Find where the given text appears and provide that cell's center as [X, Y] coordinate. 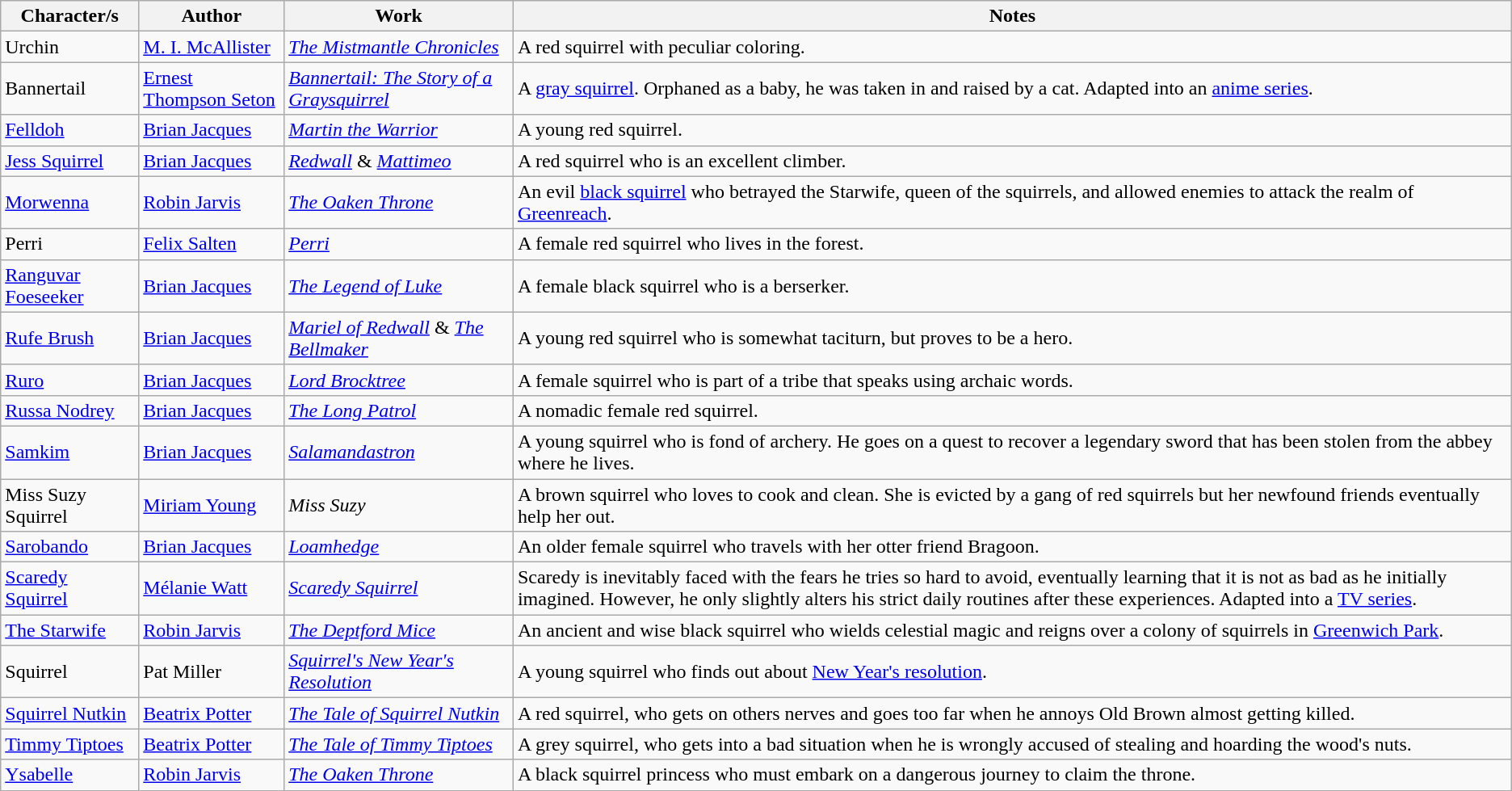
Ranguvar Foeseeker [69, 286]
Loamhedge [399, 547]
Work [399, 16]
Martin the Warrior [399, 130]
Ernest Thompson Seton [212, 89]
Pat Miller [212, 672]
Miss Suzy [399, 504]
The Starwife [69, 630]
A young red squirrel. [1012, 130]
A young squirrel who is fond of archery. He goes on a quest to recover a legendary sword that has been stolen from the abbey where he lives. [1012, 452]
A red squirrel, who gets on others nerves and goes too far when he annoys Old Brown almost getting killed. [1012, 713]
Squirrel [69, 672]
A grey squirrel, who gets into a bad situation when he is wrongly accused of stealing and hoarding the wood's nuts. [1012, 744]
A young squirrel who finds out about New Year's resolution. [1012, 672]
Lord Brocktree [399, 380]
A female red squirrel who lives in the forest. [1012, 244]
Sarobando [69, 547]
An evil black squirrel who betrayed the Starwife, queen of the squirrels, and allowed enemies to attack the realm of Greenreach. [1012, 202]
Felldoh [69, 130]
Ruro [69, 380]
The Tale of Timmy Tiptoes [399, 744]
Felix Salten [212, 244]
Russa Nodrey [69, 410]
Rufe Brush [69, 338]
Salamandastron [399, 452]
Author [212, 16]
A red squirrel who is an excellent climber. [1012, 161]
An older female squirrel who travels with her otter friend Bragoon. [1012, 547]
Timmy Tiptoes [69, 744]
Miss Suzy Squirrel [69, 504]
An ancient and wise black squirrel who wields celestial magic and reigns over a colony of squirrels in Greenwich Park. [1012, 630]
The Deptford Mice [399, 630]
Miriam Young [212, 504]
Notes [1012, 16]
The Legend of Luke [399, 286]
Bannertail: The Story of a Graysquirrel [399, 89]
Ysabelle [69, 775]
A brown squirrel who loves to cook and clean. She is evicted by a gang of red squirrels but her newfound friends eventually help her out. [1012, 504]
The Long Patrol [399, 410]
The Mistmantle Chronicles [399, 47]
A red squirrel with peculiar coloring. [1012, 47]
M. I. McAllister [212, 47]
A nomadic female red squirrel. [1012, 410]
Squirrel's New Year's Resolution [399, 672]
Redwall & Mattimeo [399, 161]
A black squirrel princess who must embark on a dangerous journey to claim the throne. [1012, 775]
Bannertail [69, 89]
Mélanie Watt [212, 588]
Samkim [69, 452]
A young red squirrel who is somewhat taciturn, but proves to be a hero. [1012, 338]
Character/s [69, 16]
Urchin [69, 47]
The Tale of Squirrel Nutkin [399, 713]
A female squirrel who is part of a tribe that speaks using archaic words. [1012, 380]
A gray squirrel. Orphaned as a baby, he was taken in and raised by a cat. Adapted into an anime series. [1012, 89]
Jess Squirrel [69, 161]
Squirrel Nutkin [69, 713]
A female black squirrel who is a berserker. [1012, 286]
Mariel of Redwall & The Bellmaker [399, 338]
Morwenna [69, 202]
